Return the (X, Y) coordinate for the center point of the cell that contains the specified text.  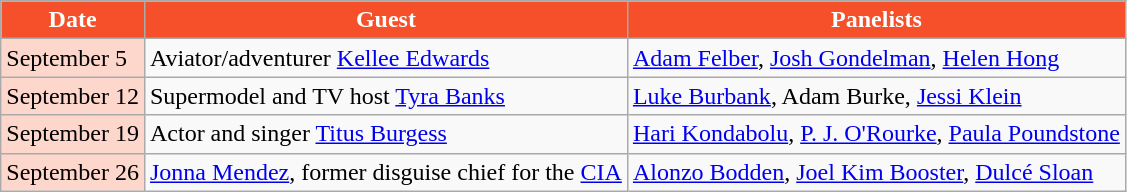
September 12 (73, 96)
September 5 (73, 58)
Adam Felber, Josh Gondelman, Helen Hong (876, 58)
Alonzo Bodden, Joel Kim Booster, Dulcé Sloan (876, 172)
Hari Kondabolu, P. J. O'Rourke, Paula Poundstone (876, 134)
Jonna Mendez, former disguise chief for the CIA (386, 172)
September 19 (73, 134)
Luke Burbank, Adam Burke, Jessi Klein (876, 96)
Aviator/adventurer Kellee Edwards (386, 58)
September 26 (73, 172)
Panelists (876, 20)
Guest (386, 20)
Date (73, 20)
Actor and singer Titus Burgess (386, 134)
Supermodel and TV host Tyra Banks (386, 96)
